Return the [X, Y] coordinate for the center point of the cell that contains the specified text.  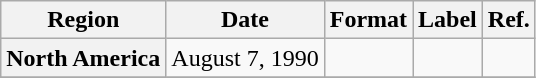
Region [84, 20]
Label [448, 20]
Date [245, 20]
August 7, 1990 [245, 58]
Ref. [508, 20]
North America [84, 58]
Format [368, 20]
